Locate the cell with the specified text and output its (X, Y) center coordinate. 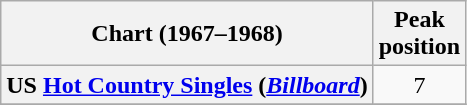
Chart (1967–1968) (187, 34)
US Hot Country Singles (Billboard) (187, 85)
Peakposition (419, 34)
7 (419, 85)
